Output the (X, Y) coordinate of the center of the cell containing the given text.  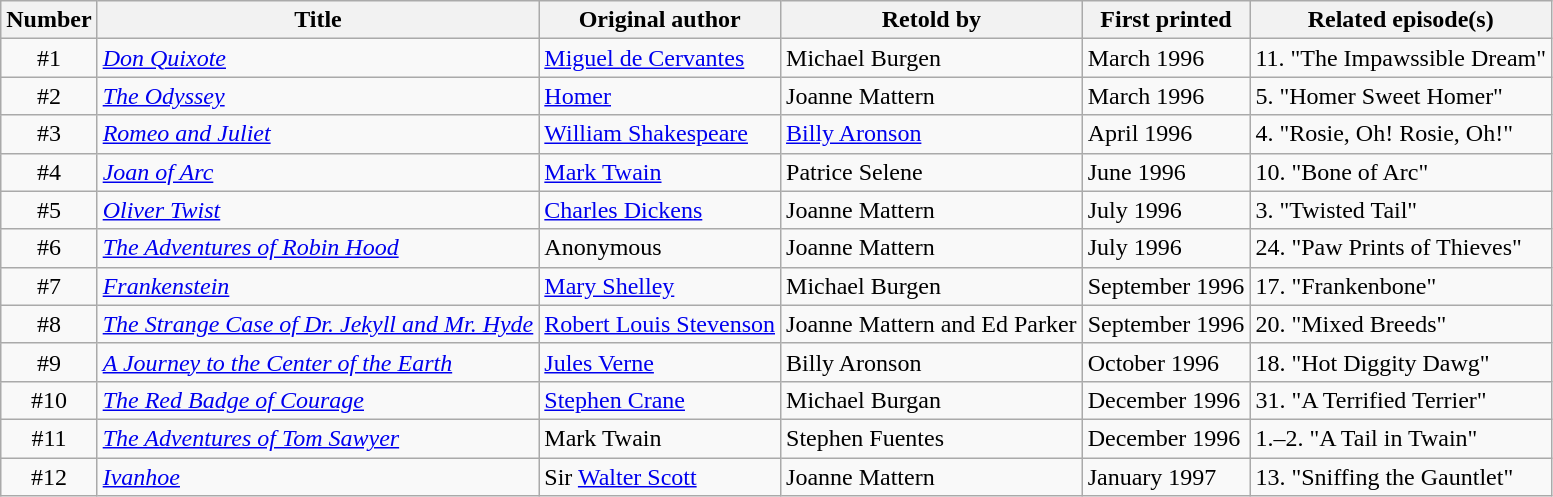
The Strange Case of Dr. Jekyll and Mr. Hyde (318, 324)
Oliver Twist (318, 210)
June 1996 (1166, 172)
Original author (660, 20)
#11 (49, 438)
24. "Paw Prints of Thieves" (1401, 248)
13. "Sniffing the Gauntlet" (1401, 477)
#3 (49, 134)
Sir Walter Scott (660, 477)
Charles Dickens (660, 210)
#1 (49, 58)
October 1996 (1166, 362)
#7 (49, 286)
#12 (49, 477)
First printed (1166, 20)
William Shakespeare (660, 134)
Jules Verne (660, 362)
#4 (49, 172)
11. "The Impawssible Dream" (1401, 58)
#8 (49, 324)
#6 (49, 248)
20. "Mixed Breeds" (1401, 324)
The Red Badge of Courage (318, 400)
#2 (49, 96)
Don Quixote (318, 58)
Frankenstein (318, 286)
Stephen Crane (660, 400)
Romeo and Juliet (318, 134)
Patrice Selene (932, 172)
10. "Bone of Arc" (1401, 172)
5. "Homer Sweet Homer" (1401, 96)
18. "Hot Diggity Dawg" (1401, 362)
Joanne Mattern and Ed Parker (932, 324)
The Adventures of Robin Hood (318, 248)
Title (318, 20)
#9 (49, 362)
#5 (49, 210)
Mary Shelley (660, 286)
Anonymous (660, 248)
January 1997 (1166, 477)
Stephen Fuentes (932, 438)
Joan of Arc (318, 172)
A Journey to the Center of the Earth (318, 362)
The Odyssey (318, 96)
Homer (660, 96)
#10 (49, 400)
The Adventures of Tom Sawyer (318, 438)
1.–2. "A Tail in Twain" (1401, 438)
17. "Frankenbone" (1401, 286)
3. "Twisted Tail" (1401, 210)
Retold by (932, 20)
Ivanhoe (318, 477)
April 1996 (1166, 134)
4. "Rosie, Oh! Rosie, Oh!" (1401, 134)
Related episode(s) (1401, 20)
Michael Burgan (932, 400)
Robert Louis Stevenson (660, 324)
31. "A Terrified Terrier" (1401, 400)
Miguel de Cervantes (660, 58)
Number (49, 20)
